Extract the (X, Y) coordinate from the center of the cell holding the provided text.  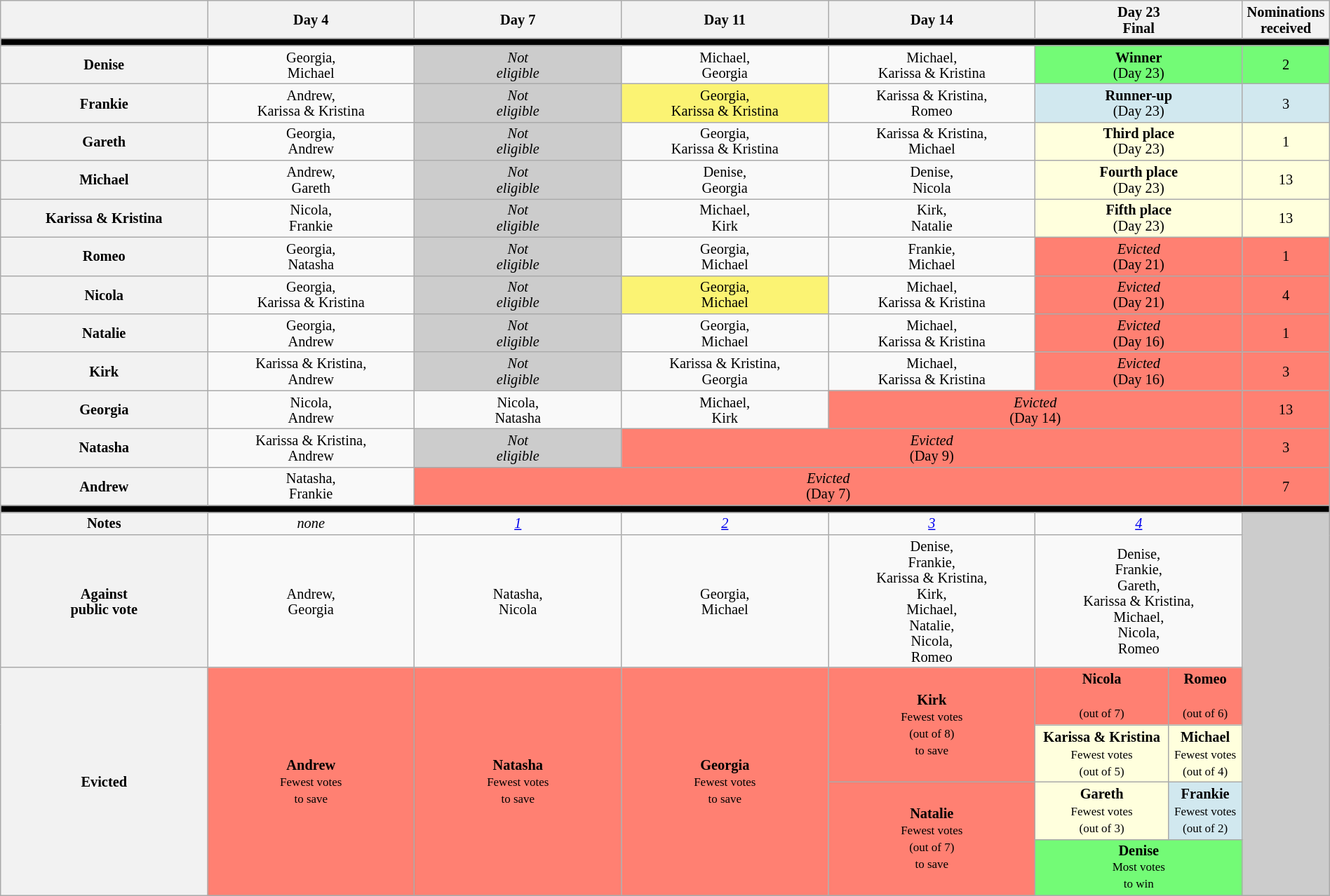
Third place (Day 23) (1139, 142)
Michael (104, 179)
Againstpublic vote (104, 601)
NatalieFewest votes(out of 7)to save (932, 839)
Andrew Fewest votesto save (311, 781)
Nominationsreceived (1286, 20)
Nicola,Natasha (518, 409)
Denise,Nicola (932, 179)
Nicola,Frankie (311, 217)
Andrew (104, 487)
Karissa & Kristina,Romeo (932, 102)
Fourth place (Day 23) (1139, 179)
Kirk,Natalie (932, 217)
Notes (104, 523)
Denise,Georgia (725, 179)
Evicted (104, 781)
Runner-up(Day 23) (1139, 102)
GeorgiaFewest votesto save (725, 781)
Romeo(out of 6) (1205, 696)
Georgia (104, 409)
DeniseMost votesto win (1139, 867)
Frankie,Michael (932, 257)
KirkFewest votes(out of 8)to save (932, 725)
Andrew,Gareth (311, 179)
Nicola(out of 7) (1102, 696)
Day 4 (311, 20)
none (311, 523)
Natasha,Frankie (311, 487)
Karissa & Kristina,Michael (932, 142)
MichaelFewest votes(out of 4) (1205, 754)
Karissa & Kristina (104, 217)
Day 14 (932, 20)
7 (1286, 487)
Fifth place (Day 23) (1139, 217)
Frankie (104, 102)
Day 23Final (1139, 20)
Natasha (104, 447)
Michael,Georgia (725, 65)
Denise,Frankie,Karissa & Kristina,Kirk,Michael,Natalie,Nicola,Romeo (932, 601)
Day 7 (518, 20)
Andrew,Karissa & Kristina (311, 102)
Nicola (104, 294)
Evicted(Day 7) (828, 487)
Gareth (104, 142)
Natalie (104, 332)
Kirk (104, 372)
FrankieFewest votes(out of 2) (1205, 810)
Andrew,Georgia (311, 601)
Natasha,Nicola (518, 601)
Winner(Day 23) (1139, 65)
Day 11 (725, 20)
Denise,Frankie,Gareth,Karissa & Kristina,Michael,Nicola,Romeo (1139, 601)
Natasha Fewest votesto save (518, 781)
Romeo (104, 257)
Evicted(Day 9) (932, 447)
Nicola,Andrew (311, 409)
Karissa & Kristina,Georgia (725, 372)
Evicted(Day 14) (1035, 409)
Georgia,Natasha (311, 257)
GarethFewest votes(out of 3) (1102, 810)
Denise (104, 65)
Karissa & KristinaFewest votes(out of 5) (1102, 754)
